Determine the [x, y] coordinate at the center of the cell enclosing the given text.  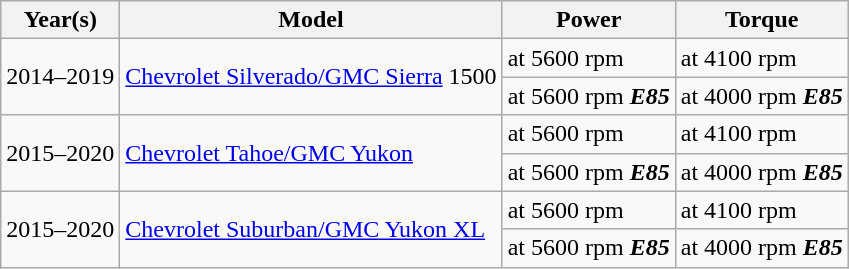
Model [311, 20]
Power [588, 20]
Torque [762, 20]
Year(s) [60, 20]
Chevrolet Suburban/GMC Yukon XL [311, 229]
Chevrolet Tahoe/GMC Yukon [311, 153]
2014–2019 [60, 77]
Chevrolet Silverado/GMC Sierra 1500 [311, 77]
